Capture the cell that displays the provided text and extract its [X, Y] central coordinate. 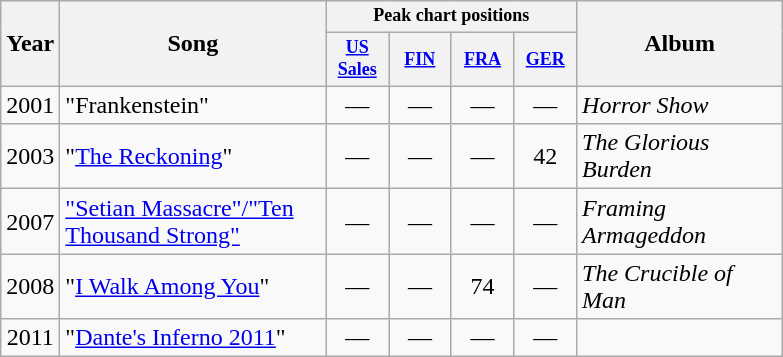
2003 [30, 156]
GER [546, 59]
Album [680, 44]
The Glorious Burden [680, 156]
74 [482, 286]
2001 [30, 105]
The Crucible of Man [680, 286]
"The Reckoning" [193, 156]
Horror Show [680, 105]
"Dante's Inferno 2011" [193, 338]
Song [193, 44]
42 [546, 156]
USSales [358, 59]
2011 [30, 338]
"Frankenstein" [193, 105]
2008 [30, 286]
FRA [482, 59]
Peak chart positions [452, 16]
FIN [420, 59]
2007 [30, 222]
Framing Armageddon [680, 222]
"Setian Massacre"/"Ten Thousand Strong" [193, 222]
Year [30, 44]
"I Walk Among You" [193, 286]
